Extract the [x, y] coordinate from the center of the cell holding the provided text.  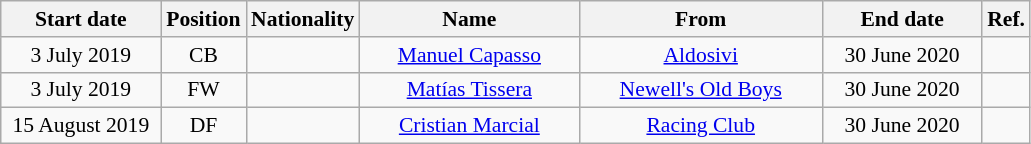
Cristian Marcial [469, 126]
CB [204, 55]
Start date [81, 19]
From [700, 19]
Matías Tissera [469, 90]
Manuel Capasso [469, 55]
15 August 2019 [81, 126]
End date [902, 19]
FW [204, 90]
Racing Club [700, 126]
Newell's Old Boys [700, 90]
Ref. [1006, 19]
Aldosivi [700, 55]
Nationality [302, 19]
Position [204, 19]
DF [204, 126]
Name [469, 19]
